Determine the [x, y] coordinate at the center of the cell enclosing the given text.  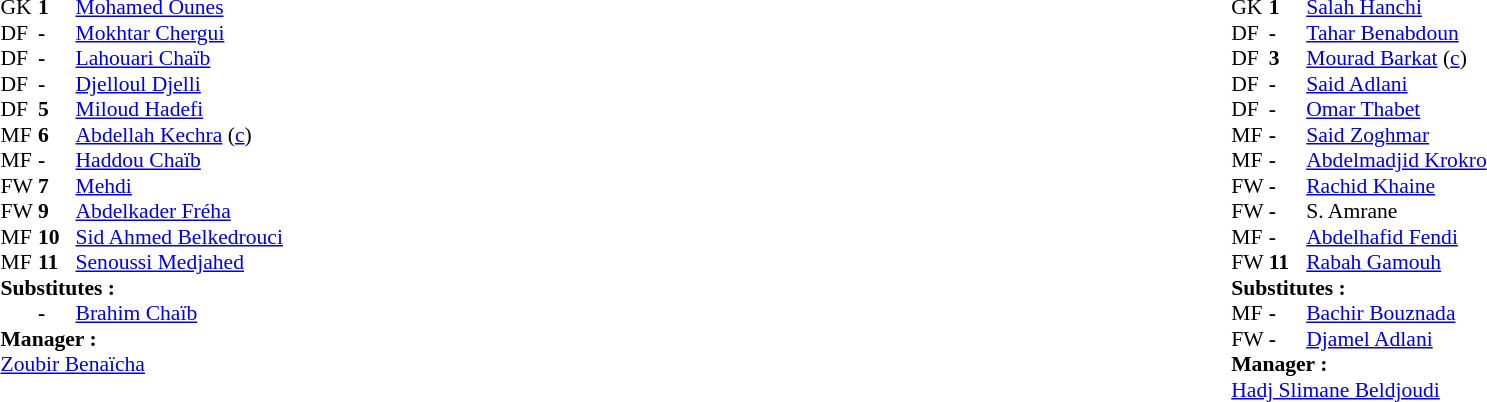
Lahouari Chaïb [226, 59]
Sid Ahmed Belkedrouci [226, 237]
Djelloul Djelli [226, 84]
Abdelkader Fréha [226, 211]
5 [57, 109]
6 [57, 135]
Zoubir Benaïcha [188, 365]
Substitutes : [188, 288]
10 [57, 237]
Mehdi [226, 186]
Senoussi Medjahed [226, 263]
Haddou Chaïb [226, 161]
Miloud Hadefi [226, 109]
Brahim Chaïb [226, 313]
Manager : [188, 339]
9 [57, 211]
3 [1288, 59]
Abdellah Kechra (c) [226, 135]
7 [57, 186]
Mokhtar Chergui [226, 33]
